From the cell containing the given text, extract its center point as [X, Y] coordinate. 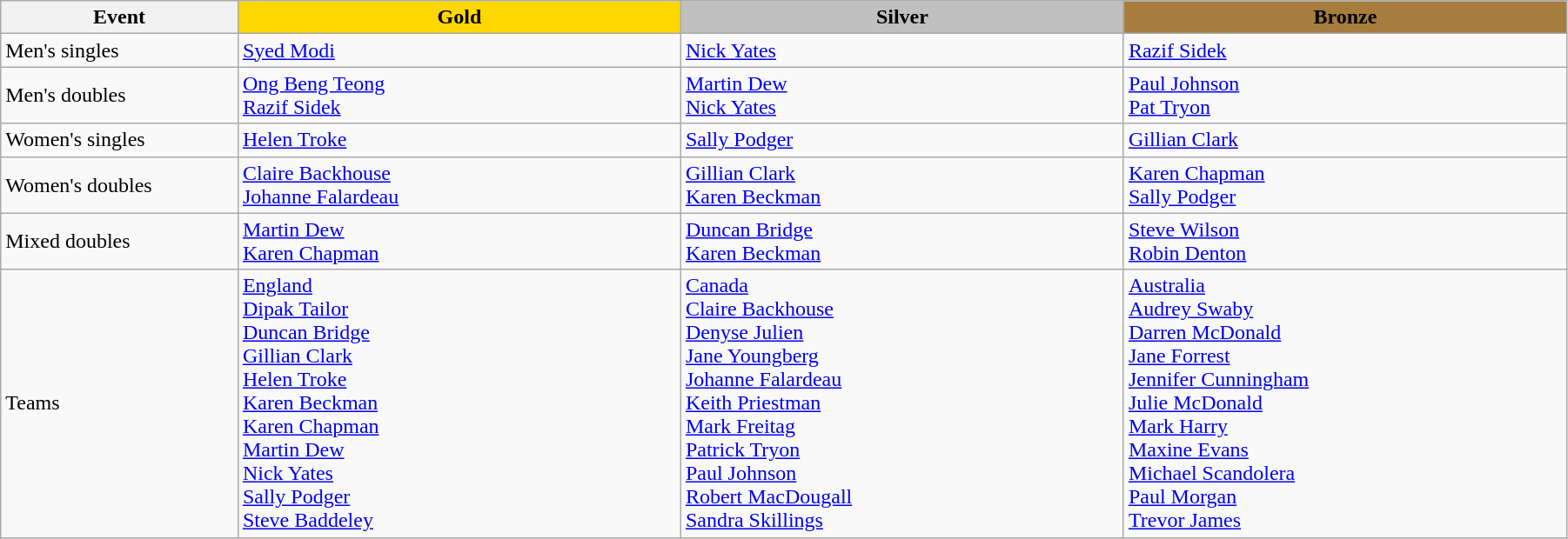
Syed Modi [459, 50]
Nick Yates [901, 50]
Steve Wilson Robin Denton [1345, 242]
Paul Johnson Pat Tryon [1345, 96]
Women's singles [120, 140]
Gold [459, 17]
Helen Troke [459, 140]
Women's doubles [120, 184]
Bronze [1345, 17]
Karen Chapman Sally Podger [1345, 184]
Mixed doubles [120, 242]
Duncan Bridge Karen Beckman [901, 242]
Sally Podger [901, 140]
Claire Backhouse Johanne Falardeau [459, 184]
Martin Dew Nick Yates [901, 96]
AustraliaAudrey SwabyDarren McDonaldJane ForrestJennifer CunninghamJulie McDonaldMark HarryMaxine EvansMichael ScandoleraPaul MorganTrevor James [1345, 403]
Silver [901, 17]
Martin Dew Karen Chapman [459, 242]
Event [120, 17]
Ong Beng Teong Razif Sidek [459, 96]
Teams [120, 403]
Razif Sidek [1345, 50]
EnglandDipak TailorDuncan BridgeGillian ClarkHelen TrokeKaren BeckmanKaren ChapmanMartin DewNick YatesSally PodgerSteve Baddeley [459, 403]
Gillian Clark [1345, 140]
Men's doubles [120, 96]
Gillian Clark Karen Beckman [901, 184]
Men's singles [120, 50]
